Search for the cell housing the specified text and yield its (X, Y) center coordinate. 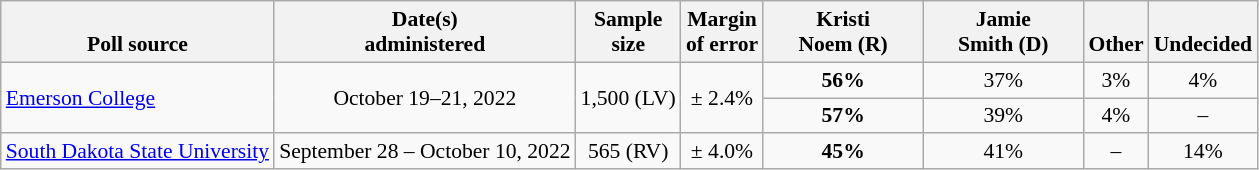
Poll source (138, 32)
Marginof error (722, 32)
± 4.0% (722, 152)
565 (RV) (628, 152)
1,500 (LV) (628, 98)
56% (843, 80)
3% (1116, 80)
39% (1003, 116)
South Dakota State University (138, 152)
September 28 – October 10, 2022 (424, 152)
57% (843, 116)
JamieSmith (D) (1003, 32)
Date(s)administered (424, 32)
Emerson College (138, 98)
37% (1003, 80)
14% (1203, 152)
± 2.4% (722, 98)
KristiNoem (R) (843, 32)
45% (843, 152)
Samplesize (628, 32)
41% (1003, 152)
October 19–21, 2022 (424, 98)
Undecided (1203, 32)
Other (1116, 32)
